Find where the given text appears and provide that cell's center as (X, Y) coordinate. 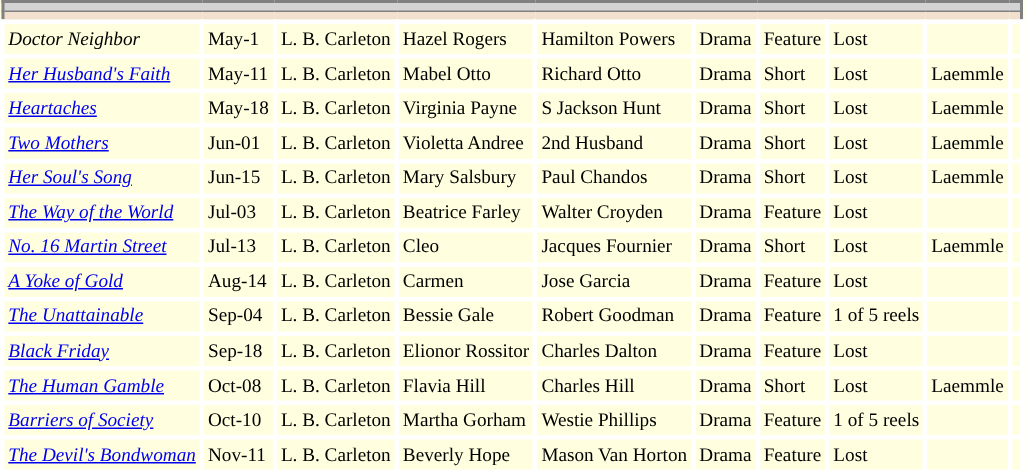
Mabel Otto (466, 74)
Heartaches (102, 108)
Martha Gorham (466, 420)
Sep-18 (238, 352)
Walter Croyden (614, 212)
2nd Husband (614, 144)
Charles Hill (614, 386)
Carmen (466, 282)
Sep-04 (238, 316)
Violetta Andree (466, 144)
May-18 (238, 108)
Mason Van Horton (614, 456)
Virginia Payne (466, 108)
Jun-15 (238, 178)
Beverly Hope (466, 456)
Two Mothers (102, 144)
Her Soul's Song (102, 178)
No. 16 Martin Street (102, 248)
Her Husband's Faith (102, 74)
A Yoke of Gold (102, 282)
Bessie Gale (466, 316)
May-1 (238, 40)
May-11 (238, 74)
Oct-10 (238, 420)
The Way of the World (102, 212)
Jul-03 (238, 212)
Black Friday (102, 352)
Jose Garcia (614, 282)
Paul Chandos (614, 178)
Aug-14 (238, 282)
S Jackson Hunt (614, 108)
The Devil's Bondwoman (102, 456)
Nov-11 (238, 456)
Barriers of Society (102, 420)
Jacques Fournier (614, 248)
Charles Dalton (614, 352)
Beatrice Farley (466, 212)
Hamilton Powers (614, 40)
Jul-13 (238, 248)
Richard Otto (614, 74)
Mary Salsbury (466, 178)
The Human Gamble (102, 386)
Jun-01 (238, 144)
Robert Goodman (614, 316)
Elionor Rossitor (466, 352)
Doctor Neighbor (102, 40)
Oct-08 (238, 386)
Cleo (466, 248)
Flavia Hill (466, 386)
Hazel Rogers (466, 40)
Westie Phillips (614, 420)
The Unattainable (102, 316)
